Return [X, Y] of the center of cell containing provided text 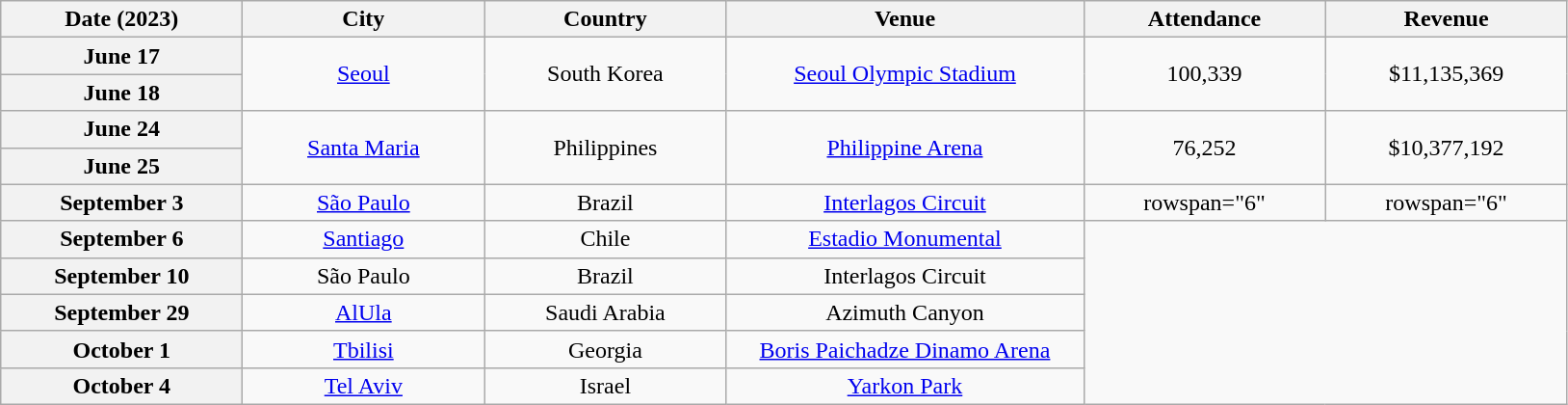
Estadio Monumental [905, 239]
Seoul [364, 74]
Tbilisi [364, 349]
AlUla [364, 312]
100,339 [1204, 74]
October 1 [121, 349]
September 29 [121, 312]
Philippine Arena [905, 148]
September 6 [121, 239]
City [364, 19]
June 17 [121, 56]
Revenue [1447, 19]
South Korea [605, 74]
Seoul Olympic Stadium [905, 74]
October 4 [121, 386]
June 24 [121, 129]
Azimuth Canyon [905, 312]
Boris Paichadze Dinamo Arena [905, 349]
Chile [605, 239]
Venue [905, 19]
Santiago [364, 239]
June 25 [121, 166]
June 18 [121, 93]
$11,135,369 [1447, 74]
September 3 [121, 202]
Saudi Arabia [605, 312]
Israel [605, 386]
76,252 [1204, 148]
Attendance [1204, 19]
Georgia [605, 349]
$10,377,192 [1447, 148]
Date (2023) [121, 19]
Philippines [605, 148]
Yarkon Park [905, 386]
Santa Maria [364, 148]
September 10 [121, 276]
Country [605, 19]
Tel Aviv [364, 386]
